Provide the [x, y] coordinate of the cell's center where the given text is located.  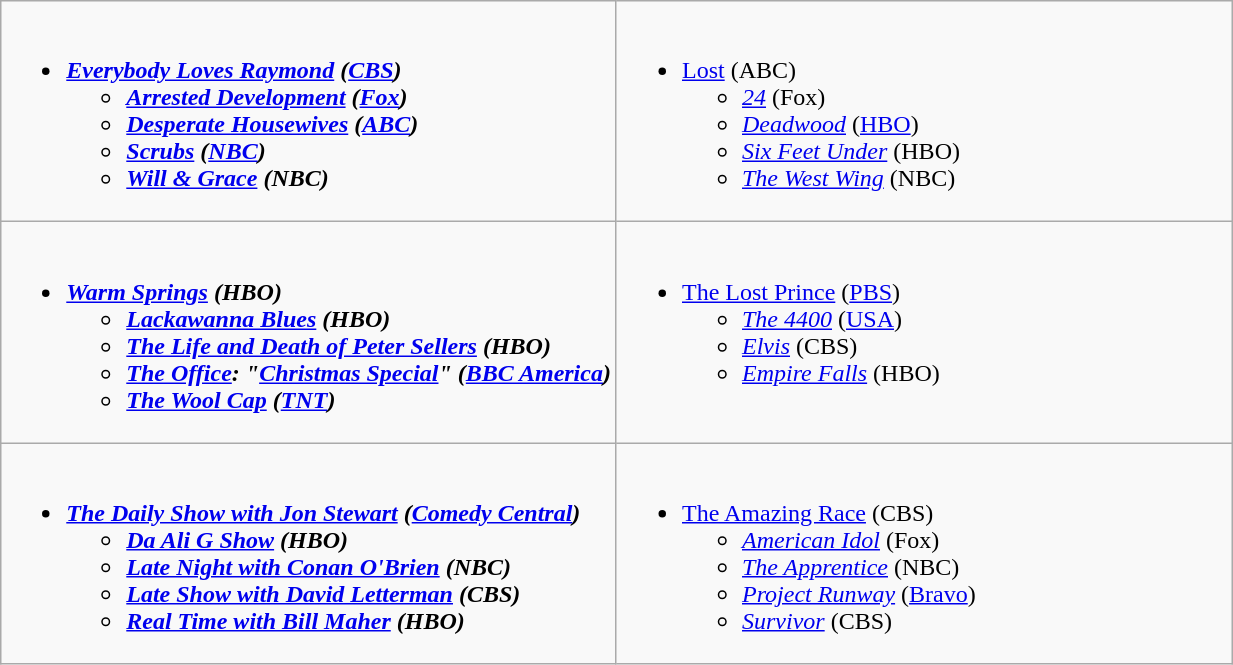
The Amazing Race (CBS)American Idol (Fox)The Apprentice (NBC)Project Runway (Bravo)Survivor (CBS) [924, 554]
The Lost Prince (PBS) The 4400 (USA)Elvis (CBS)Empire Falls (HBO) [924, 332]
Everybody Loves Raymond (CBS) Arrested Development (Fox)Desperate Housewives (ABC)Scrubs (NBC)Will & Grace (NBC) [309, 112]
Warm Springs (HBO) Lackawanna Blues (HBO)The Life and Death of Peter Sellers (HBO)The Office: "Christmas Special" (BBC America)The Wool Cap (TNT) [309, 332]
Lost (ABC) 24 (Fox)Deadwood (HBO)Six Feet Under (HBO)The West Wing (NBC) [924, 112]
